Search for the cell housing the specified text and yield its (X, Y) center coordinate. 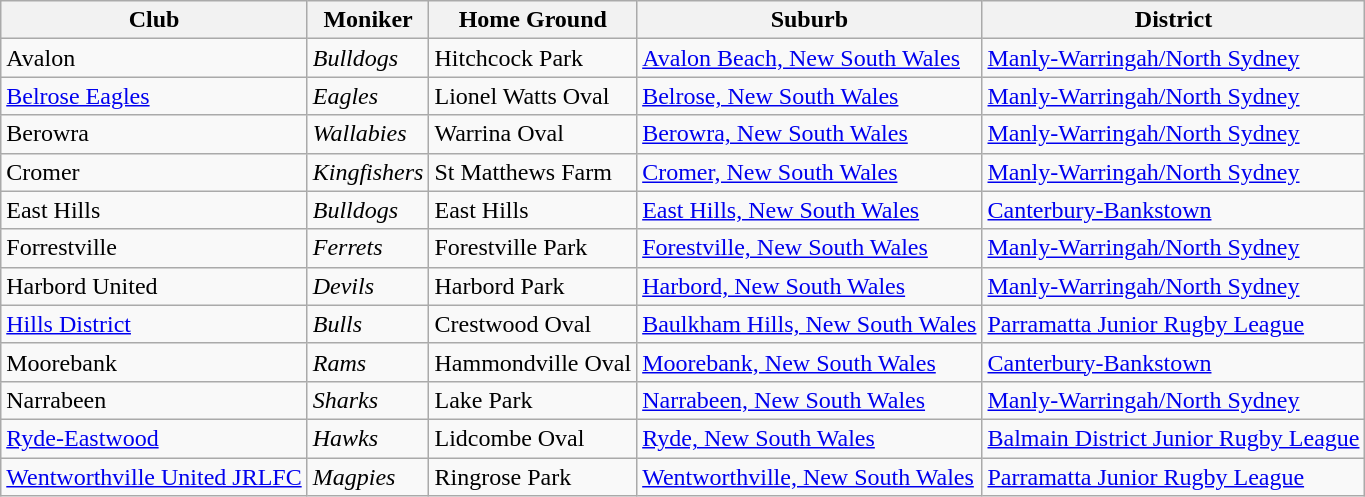
Belrose, New South Wales (810, 96)
Home Ground (533, 20)
Ferrets (368, 248)
Magpies (368, 477)
Hammondville Oval (533, 362)
Harbord United (154, 286)
Lidcombe Oval (533, 438)
Moorebank (154, 362)
Devils (368, 286)
Eagles (368, 96)
East Hills, New South Wales (810, 210)
Rams (368, 362)
Ryde-Eastwood (154, 438)
Wallabies (368, 134)
Lake Park (533, 400)
Narrabeen (154, 400)
Wentworthville United JRLFC (154, 477)
Hills District (154, 324)
Crestwood Oval (533, 324)
Forestville Park (533, 248)
Bulls (368, 324)
Hitchcock Park (533, 58)
Forrestville (154, 248)
Belrose Eagles (154, 96)
Balmain District Junior Rugby League (1174, 438)
Cromer, New South Wales (810, 172)
Avalon (154, 58)
District (1174, 20)
Sharks (368, 400)
Moorebank, New South Wales (810, 362)
Moniker (368, 20)
Kingfishers (368, 172)
Narrabeen, New South Wales (810, 400)
St Matthews Farm (533, 172)
Harbord, New South Wales (810, 286)
Warrina Oval (533, 134)
Berowra (154, 134)
Berowra, New South Wales (810, 134)
Forestville, New South Wales (810, 248)
Ringrose Park (533, 477)
Cromer (154, 172)
Harbord Park (533, 286)
Wentworthville, New South Wales (810, 477)
Suburb (810, 20)
Hawks (368, 438)
Baulkham Hills, New South Wales (810, 324)
Lionel Watts Oval (533, 96)
Club (154, 20)
Ryde, New South Wales (810, 438)
Avalon Beach, New South Wales (810, 58)
